Output the [x, y] coordinate of the center of the cell containing the given text.  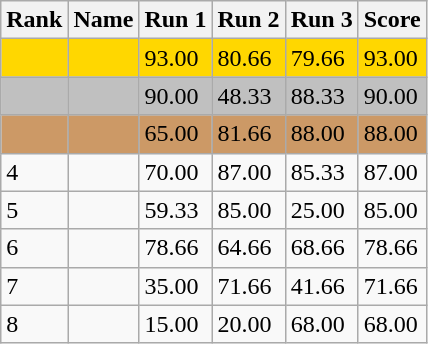
64.66 [248, 248]
59.33 [176, 210]
Rank [34, 20]
85.33 [322, 172]
Run 1 [176, 20]
Run 2 [248, 20]
Score [392, 20]
88.33 [322, 96]
41.66 [322, 286]
6 [34, 248]
68.66 [322, 248]
48.33 [248, 96]
8 [34, 324]
Run 3 [322, 20]
4 [34, 172]
5 [34, 210]
80.66 [248, 58]
25.00 [322, 210]
20.00 [248, 324]
15.00 [176, 324]
65.00 [176, 134]
Name [104, 20]
35.00 [176, 286]
81.66 [248, 134]
7 [34, 286]
79.66 [322, 58]
70.00 [176, 172]
